Return [x, y] of the center of cell containing provided text 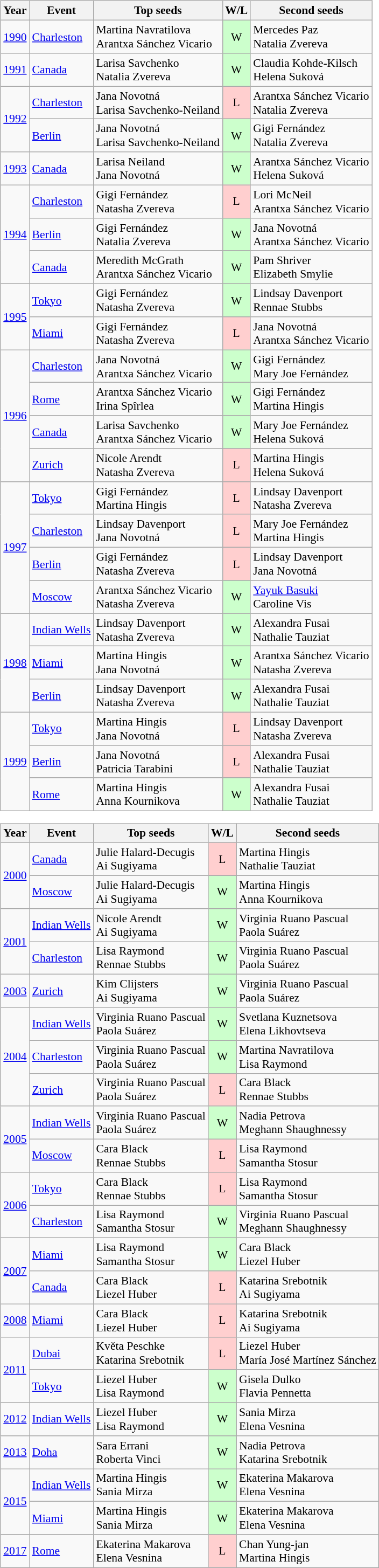
1997 [15, 547]
Martina Hingis Nathalie Tauziat [308, 859]
Lisa Raymond Rennae Stubbs [151, 958]
Virginia Ruano Pascual Meghann Shaughnessy [308, 1221]
Nadia Petrova Meghann Shaughnessy [308, 1122]
Chan Yung-jan Martina Hingis [308, 1551]
Meredith McGrath Arantxa Sánchez Vicario [158, 267]
2004 [15, 1056]
Martina Navratilova Lisa Raymond [308, 1056]
1992 [15, 119]
Dubai [61, 1353]
2008 [15, 1321]
Arantxa Sánchez Vicario Natalia Zvereva [311, 102]
Yayuk Basuki Caroline Vis [311, 597]
2007 [15, 1271]
1999 [15, 761]
Lindsay Davenport Rennae Stubbs [311, 300]
1994 [15, 234]
Kim Clijsters Ai Sugiyama [151, 991]
2001 [15, 941]
1996 [15, 416]
Pam Shriver Elizabeth Smylie [311, 267]
2003 [15, 991]
2000 [15, 875]
1990 [15, 37]
Mercedes Paz Natalia Zvereva [311, 37]
Sara Errani Roberta Vinci [151, 1452]
2011 [15, 1370]
2012 [15, 1419]
Nicole Arendt Ai Sugiyama [151, 925]
Claudia Kohde-Kilsch Helena Suková [311, 70]
1993 [15, 168]
Mary Joe Fernández Martina Hingis [311, 530]
Arantxa Sánchez Vicario Helena Suková [311, 168]
1991 [15, 70]
Gigi Fernández Mary Joe Fernández [311, 367]
Svetlana Kuznetsova Elena Likhovtseva [308, 1024]
Nicole Arendt Natasha Zvereva [158, 465]
Liezel Huber María José Martínez Sánchez [308, 1353]
1995 [15, 316]
Martina Navratilova Arantxa Sánchez Vicario [158, 37]
Květa Peschke Katarina Srebotnik [151, 1353]
Lori McNeil Arantxa Sánchez Vicario [311, 202]
Gisela Dulko Flavia Pennetta [308, 1386]
Sania Mirza Elena Vesnina [308, 1419]
Mary Joe Fernández Helena Suková [311, 432]
Larisa Savchenko Arantxa Sánchez Vicario [158, 432]
2006 [15, 1205]
2017 [15, 1551]
Martina Hingis Helena Suková [311, 465]
Doha [61, 1452]
Arantxa Sánchez Vicario Irina Spîrlea [158, 399]
Nadia Petrova Katarina Srebotnik [308, 1452]
Larisa Neiland Jana Novotná [158, 168]
1998 [15, 663]
2005 [15, 1139]
Larisa Savchenko Natalia Zvereva [158, 70]
2013 [15, 1452]
Jana Novotná Patricia Tarabini [158, 761]
2015 [15, 1502]
